Detect which cell encompasses the target text, then output its [X, Y] center coordinate. 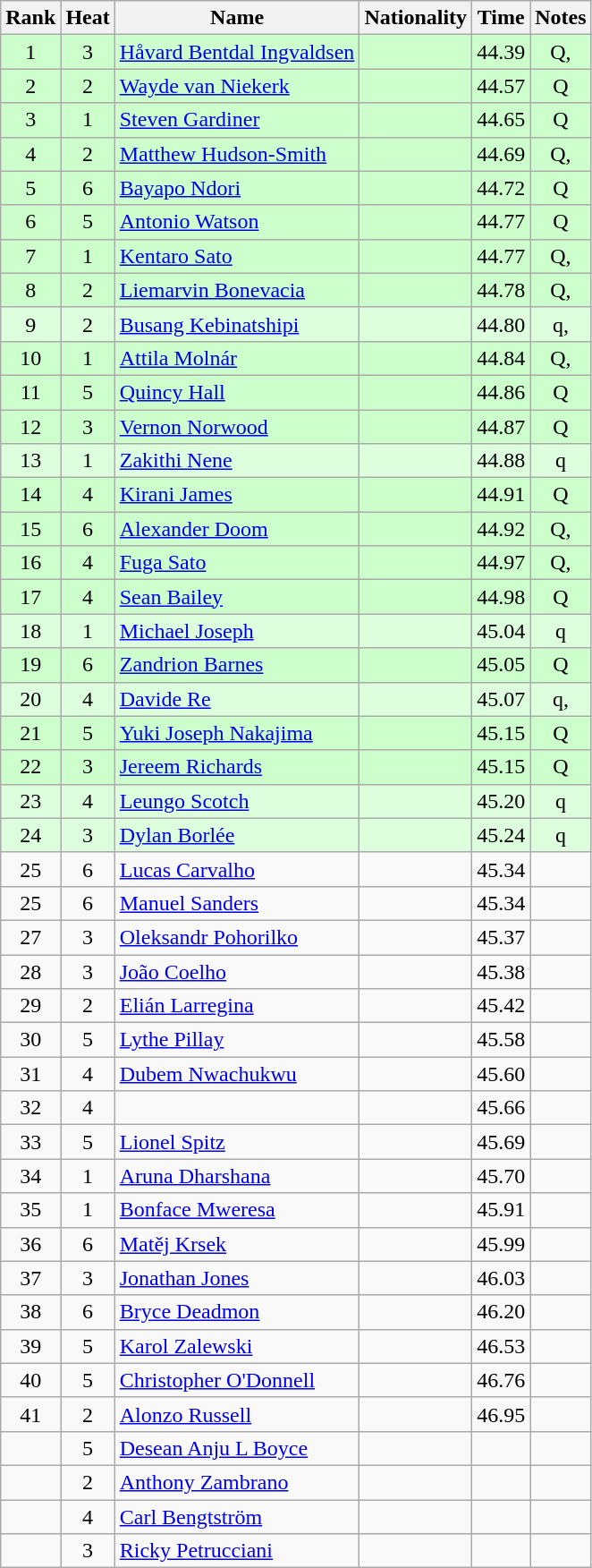
44.78 [501, 290]
44.80 [501, 324]
Antonio Watson [237, 222]
14 [30, 495]
44.39 [501, 52]
Liemarvin Bonevacia [237, 290]
19 [30, 665]
37 [30, 1278]
45.91 [501, 1210]
20 [30, 699]
Time [501, 18]
Davide Re [237, 699]
Bryce Deadmon [237, 1312]
Wayde van Niekerk [237, 86]
Busang Kebinatshipi [237, 324]
27 [30, 937]
44.84 [501, 358]
Oleksandr Pohorilko [237, 937]
15 [30, 529]
45.42 [501, 1006]
Michael Joseph [237, 631]
46.20 [501, 1312]
Notes [561, 18]
34 [30, 1176]
Leungo Scotch [237, 801]
Zakithi Nene [237, 461]
11 [30, 392]
Anthony Zambrano [237, 1482]
8 [30, 290]
30 [30, 1040]
18 [30, 631]
32 [30, 1108]
45.60 [501, 1074]
45.38 [501, 971]
44.92 [501, 529]
João Coelho [237, 971]
29 [30, 1006]
Matthew Hudson-Smith [237, 154]
44.72 [501, 188]
45.04 [501, 631]
44.87 [501, 427]
44.57 [501, 86]
45.70 [501, 1176]
36 [30, 1244]
45.58 [501, 1040]
Sean Bailey [237, 597]
Bonface Mweresa [237, 1210]
46.95 [501, 1414]
22 [30, 767]
Nationality [416, 18]
Rank [30, 18]
44.65 [501, 120]
Jonathan Jones [237, 1278]
Håvard Bentdal Ingvaldsen [237, 52]
45.69 [501, 1142]
16 [30, 563]
31 [30, 1074]
45.05 [501, 665]
Jereem Richards [237, 767]
Bayapo Ndori [237, 188]
Zandrion Barnes [237, 665]
Yuki Joseph Nakajima [237, 733]
Aruna Dharshana [237, 1176]
Quincy Hall [237, 392]
12 [30, 427]
45.99 [501, 1244]
45.20 [501, 801]
46.53 [501, 1346]
Elián Larregina [237, 1006]
Heat [88, 18]
35 [30, 1210]
44.98 [501, 597]
45.37 [501, 937]
44.69 [501, 154]
Alexander Doom [237, 529]
7 [30, 256]
44.88 [501, 461]
28 [30, 971]
17 [30, 597]
Alonzo Russell [237, 1414]
46.76 [501, 1380]
41 [30, 1414]
44.91 [501, 495]
21 [30, 733]
Carl Bengtström [237, 1517]
Name [237, 18]
Kentaro Sato [237, 256]
10 [30, 358]
Lucas Carvalho [237, 869]
Vernon Norwood [237, 427]
Lionel Spitz [237, 1142]
40 [30, 1380]
33 [30, 1142]
44.86 [501, 392]
Steven Gardiner [237, 120]
Manuel Sanders [237, 903]
Attila Molnár [237, 358]
38 [30, 1312]
44.97 [501, 563]
Ricky Petrucciani [237, 1551]
45.66 [501, 1108]
Karol Zalewski [237, 1346]
23 [30, 801]
Dubem Nwachukwu [237, 1074]
45.07 [501, 699]
Christopher O'Donnell [237, 1380]
Dylan Borlée [237, 835]
24 [30, 835]
Matěj Krsek [237, 1244]
Kirani James [237, 495]
39 [30, 1346]
Lythe Pillay [237, 1040]
13 [30, 461]
Desean Anju L Boyce [237, 1448]
46.03 [501, 1278]
Fuga Sato [237, 563]
45.24 [501, 835]
9 [30, 324]
